From the cell containing the given text, extract its center point as [X, Y] coordinate. 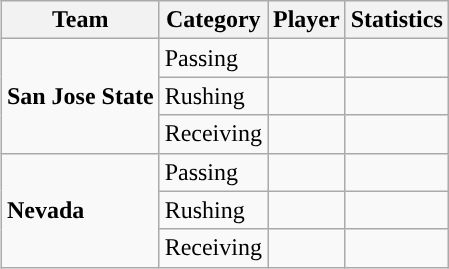
Nevada [80, 210]
Team [80, 20]
Statistics [396, 20]
San Jose State [80, 96]
Player [307, 20]
Category [213, 20]
